Detect which cell encompasses the target text, then output its [x, y] center coordinate. 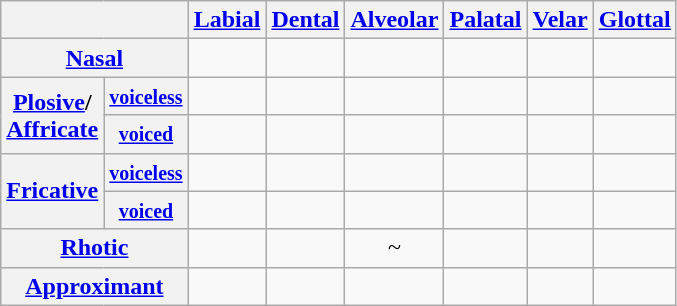
Velar [560, 20]
~ [394, 248]
Plosive/Affricate [52, 115]
Labial [227, 20]
Alveolar [394, 20]
Nasal [94, 58]
Approximant [94, 286]
Fricative [52, 191]
Palatal [486, 20]
Glottal [634, 20]
Rhotic [94, 248]
Dental [306, 20]
